Locate the cell with the specified text and output its [X, Y] center coordinate. 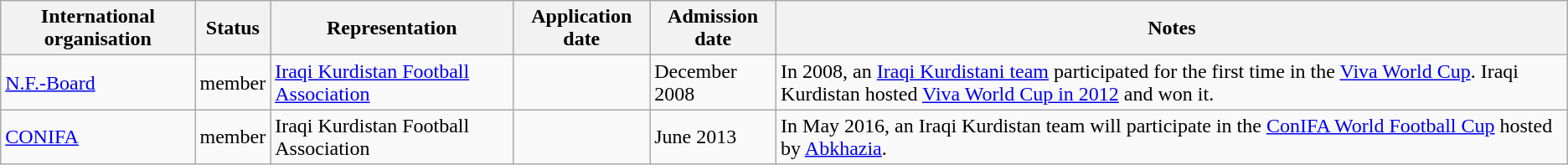
In May 2016, an Iraqi Kurdistan team will participate in the ConIFA World Football Cup hosted by Abkhazia. [1173, 137]
Representation [392, 28]
June 2013 [714, 137]
Application date [581, 28]
In 2008, an Iraqi Kurdistani team participated for the first time in the Viva World Cup. Iraqi Kurdistan hosted Viva World Cup in 2012 and won it. [1173, 82]
Status [233, 28]
Notes [1173, 28]
N.F.-Board [98, 82]
Admission date [714, 28]
CONIFA [98, 137]
International organisation [98, 28]
December 2008 [714, 82]
